Locate the cell with the specified text and output its [x, y] center coordinate. 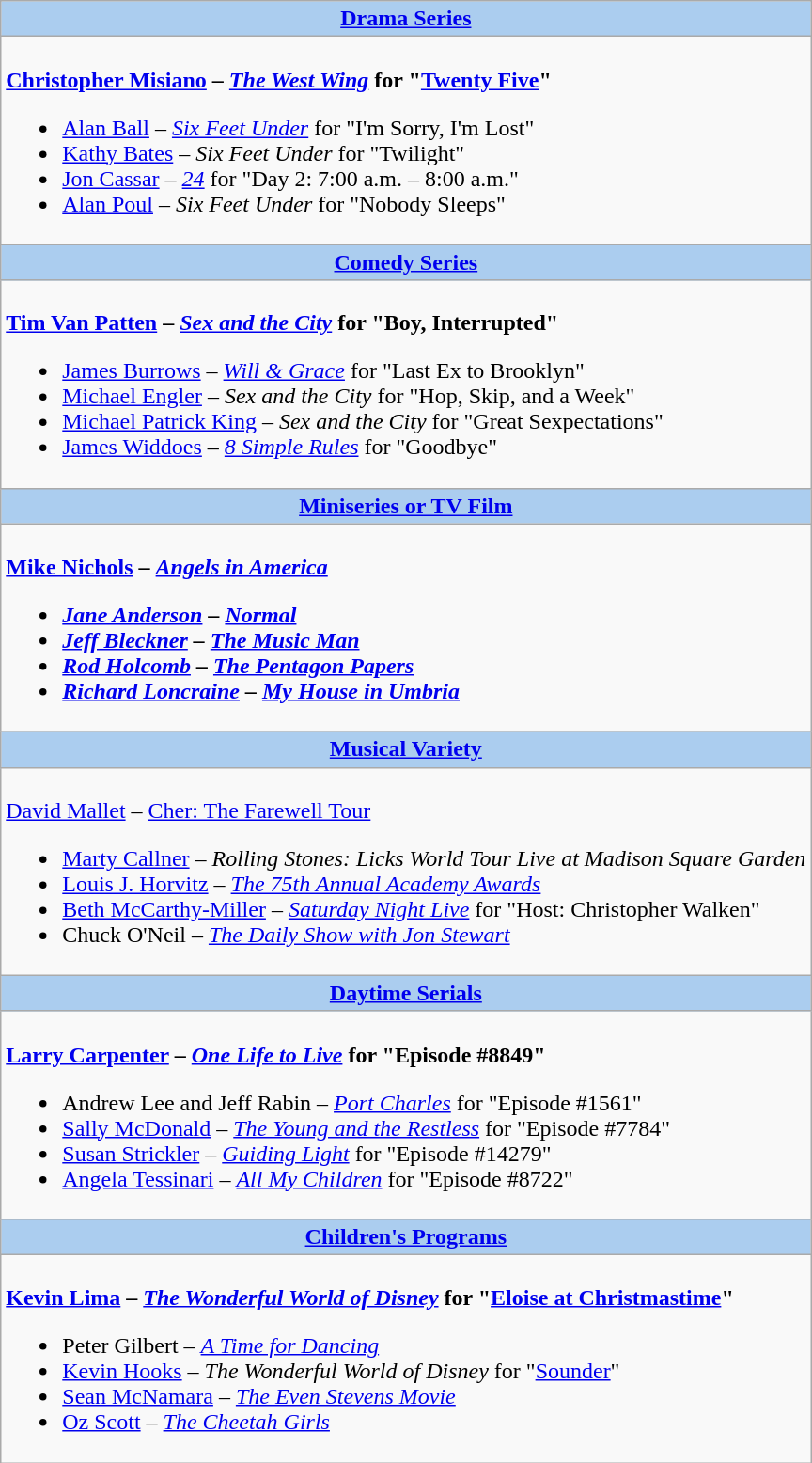
Drama Series [406, 19]
Children's Programs [406, 1236]
Daytime Serials [406, 993]
Miniseries or TV Film [406, 506]
Comedy Series [406, 262]
Musical Variety [406, 749]
